Output the (X, Y) coordinate of the center of the cell containing the given text.  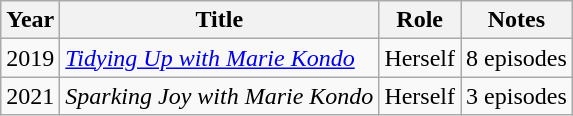
2019 (30, 58)
Year (30, 20)
2021 (30, 96)
Notes (517, 20)
Title (220, 20)
Tidying Up with Marie Kondo (220, 58)
8 episodes (517, 58)
Sparking Joy with Marie Kondo (220, 96)
3 episodes (517, 96)
Role (420, 20)
